Return the (X, Y) coordinate for the center point of the cell that contains the specified text.  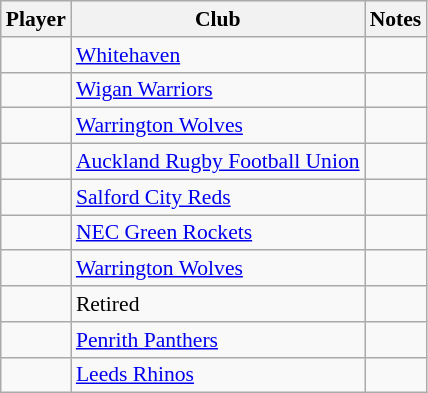
Player (36, 19)
Salford City Reds (218, 197)
Penrith Panthers (218, 340)
Notes (396, 19)
Whitehaven (218, 55)
Retired (218, 304)
Leeds Rhinos (218, 375)
Club (218, 19)
Auckland Rugby Football Union (218, 162)
Wigan Warriors (218, 90)
NEC Green Rockets (218, 233)
